Determine the (x, y) coordinate at the center of the cell enclosing the given text.  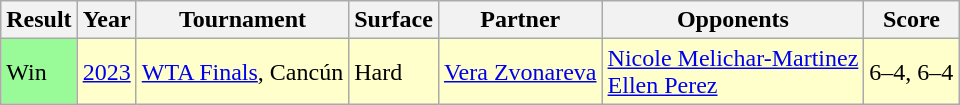
WTA Finals, Cancún (242, 72)
Score (912, 20)
Year (106, 20)
Vera Zvonareva (520, 72)
2023 (106, 72)
Surface (394, 20)
Win (39, 72)
Opponents (733, 20)
Partner (520, 20)
6–4, 6–4 (912, 72)
Tournament (242, 20)
Result (39, 20)
Nicole Melichar-Martinez Ellen Perez (733, 72)
Hard (394, 72)
